Provide the (X, Y) coordinate of the cell's center where the given text is located.  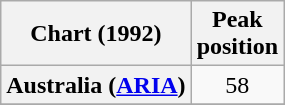
Australia (ARIA) (96, 85)
Chart (1992) (96, 34)
Peakposition (237, 34)
58 (237, 85)
